Return the [X, Y] coordinate for the center point of the cell that contains the specified text.  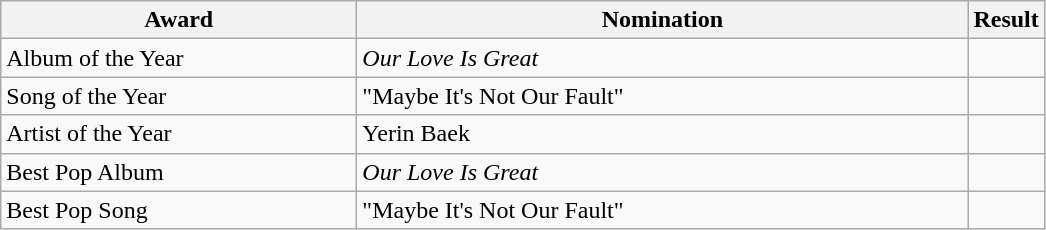
Yerin Baek [662, 134]
Best Pop Song [179, 210]
Song of the Year [179, 96]
Best Pop Album [179, 172]
Award [179, 20]
Artist of the Year [179, 134]
Nomination [662, 20]
Album of the Year [179, 58]
Result [1006, 20]
